Scan for the cell matching the given text and deliver its [x, y] coordinate at center. 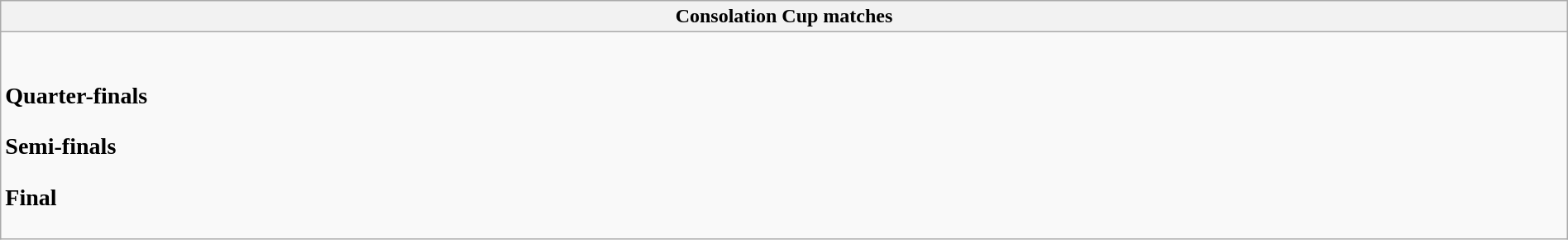
Quarter-finals Semi-finals Final [784, 136]
Consolation Cup matches [784, 17]
